Detect which cell encompasses the target text, then output its (X, Y) center coordinate. 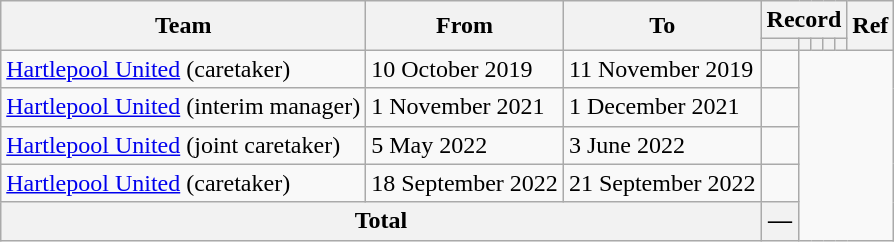
Total (381, 221)
5 May 2022 (465, 145)
Record (804, 20)
Hartlepool United (joint caretaker) (184, 145)
To (662, 26)
10 October 2019 (465, 69)
— (780, 221)
1 December 2021 (662, 107)
From (465, 26)
21 September 2022 (662, 183)
11 November 2019 (662, 69)
Ref (870, 26)
Team (184, 26)
Hartlepool United (interim manager) (184, 107)
1 November 2021 (465, 107)
3 June 2022 (662, 145)
18 September 2022 (465, 183)
